Locate the cell with the specified text and output its (x, y) center coordinate. 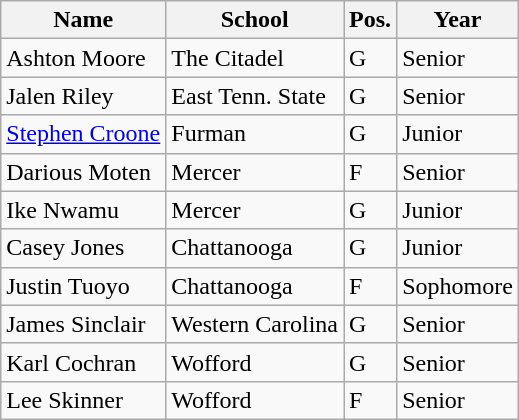
Western Carolina (255, 324)
James Sinclair (84, 324)
School (255, 20)
Pos. (370, 20)
The Citadel (255, 58)
Ashton Moore (84, 58)
Sophomore (458, 286)
Furman (255, 134)
Jalen Riley (84, 96)
Name (84, 20)
Karl Cochran (84, 362)
Darious Moten (84, 172)
Stephen Croone (84, 134)
Ike Nwamu (84, 210)
Casey Jones (84, 248)
Year (458, 20)
Lee Skinner (84, 400)
East Tenn. State (255, 96)
Justin Tuoyo (84, 286)
